Locate the cell with the specified text and output its (x, y) center coordinate. 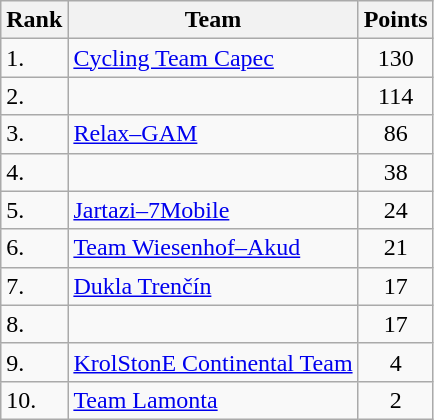
1. (34, 58)
114 (396, 96)
6. (34, 248)
Jartazi–7Mobile (213, 210)
9. (34, 362)
Dukla Trenčín (213, 286)
21 (396, 248)
Team Lamonta (213, 400)
2. (34, 96)
130 (396, 58)
Rank (34, 20)
3. (34, 134)
Team Wiesenhof–Akud (213, 248)
2 (396, 400)
10. (34, 400)
KrolStonE Continental Team (213, 362)
Cycling Team Capec (213, 58)
38 (396, 172)
86 (396, 134)
Points (396, 20)
24 (396, 210)
7. (34, 286)
5. (34, 210)
8. (34, 324)
Relax–GAM (213, 134)
4 (396, 362)
Team (213, 20)
4. (34, 172)
